Locate the cell with the specified text and output its (x, y) center coordinate. 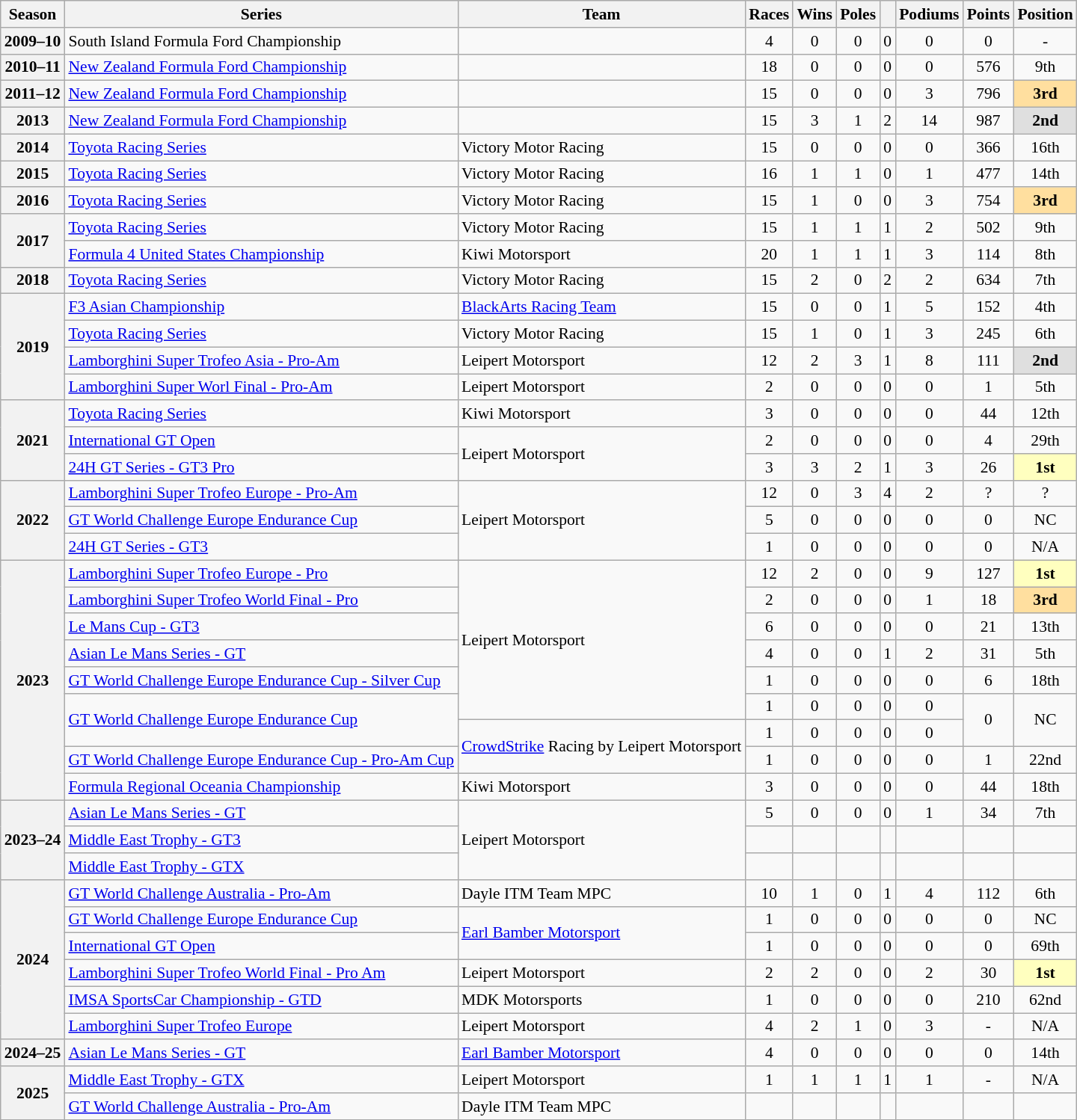
987 (989, 121)
152 (989, 307)
26 (989, 467)
634 (989, 280)
F3 Asian Championship (261, 307)
2024–25 (33, 1053)
24H GT Series - GT3 (261, 547)
127 (989, 573)
2013 (33, 121)
9 (929, 573)
Middle East Trophy - GT3 (261, 840)
576 (989, 67)
GT World Challenge Europe Endurance Cup - Pro-Am Cup (261, 760)
Formula 4 United States Championship (261, 254)
Lamborghini Super Worl Final - Pro-Am (261, 387)
Points (989, 14)
MDK Motorsports (601, 1000)
21 (989, 627)
22nd (1045, 760)
Podiums (929, 14)
210 (989, 1000)
8 (929, 360)
16th (1045, 147)
111 (989, 360)
2025 (33, 1093)
2021 (33, 441)
13th (1045, 627)
Lamborghini Super Trofeo Europe - Pro (261, 573)
Lamborghini Super Trofeo Europe (261, 1027)
69th (1045, 947)
8th (1045, 254)
2015 (33, 174)
4th (1045, 307)
2023–24 (33, 840)
Position (1045, 14)
2009–10 (33, 41)
502 (989, 227)
2024 (33, 960)
2023 (33, 680)
Poles (858, 14)
112 (989, 893)
2014 (33, 147)
30 (989, 973)
BlackArts Racing Team (601, 307)
IMSA SportsCar Championship - GTD (261, 1000)
Lamborghini Super Trofeo Europe - Pro-Am (261, 493)
245 (989, 334)
Formula Regional Oceania Championship (261, 787)
Wins (814, 14)
16 (769, 174)
754 (989, 201)
2011–12 (33, 94)
Series (261, 14)
31 (989, 653)
Team (601, 14)
2016 (33, 201)
GT World Challenge Europe Endurance Cup - Silver Cup (261, 680)
Lamborghini Super Trofeo Asia - Pro-Am (261, 360)
Races (769, 14)
796 (989, 94)
114 (989, 254)
2010–11 (33, 67)
2022 (33, 520)
24H GT Series - GT3 Pro (261, 467)
10 (769, 893)
CrowdStrike Racing by Leipert Motorsport (601, 746)
12th (1045, 414)
29th (1045, 440)
2017 (33, 241)
South Island Formula Ford Championship (261, 41)
Lamborghini Super Trofeo World Final - Pro (261, 600)
34 (989, 813)
2018 (33, 280)
Lamborghini Super Trofeo World Final - Pro Am (261, 973)
2019 (33, 347)
477 (989, 174)
366 (989, 147)
20 (769, 254)
Season (33, 14)
Le Mans Cup - GT3 (261, 627)
62nd (1045, 1000)
14 (929, 121)
